From the cell containing the given text, extract its center point as (x, y) coordinate. 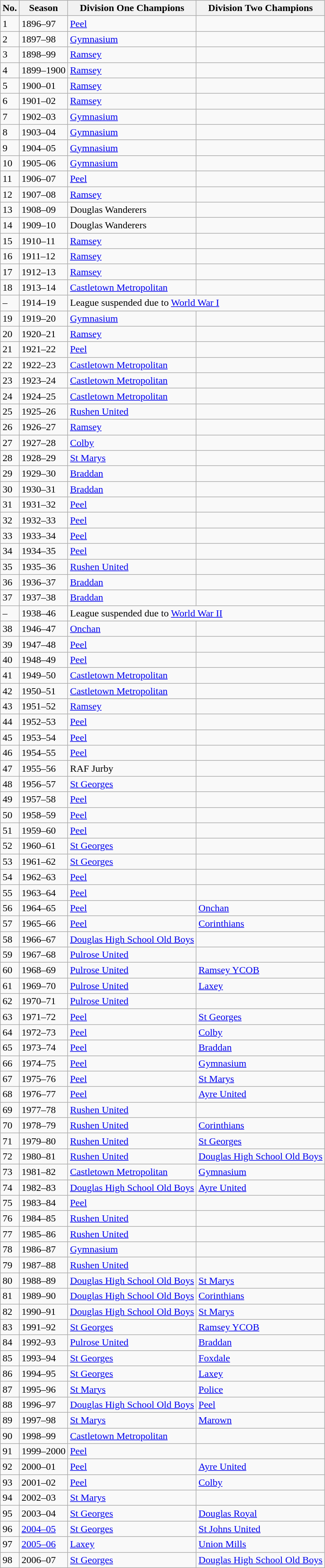
5 (10, 86)
12 (10, 194)
1930–31 (43, 489)
1976–77 (43, 1094)
1937–38 (43, 598)
51 (10, 830)
62 (10, 1001)
1929–30 (43, 474)
90 (10, 1435)
1984–85 (43, 1219)
1920–21 (43, 334)
33 (10, 536)
1900–01 (43, 86)
League suspended due to World War II (196, 613)
1960–61 (43, 846)
6 (10, 101)
1956–57 (43, 784)
47 (10, 769)
65 (10, 1048)
1936–37 (43, 582)
1946–47 (43, 629)
36 (10, 582)
54 (10, 877)
1897–98 (43, 39)
Foxdale (260, 1358)
58 (10, 939)
8 (10, 132)
4 (10, 70)
2005–06 (43, 1544)
14 (10, 225)
37 (10, 598)
67 (10, 1079)
87 (10, 1389)
93 (10, 1482)
26 (10, 427)
21 (10, 349)
Division One Champions (132, 8)
46 (10, 753)
2004–05 (43, 1529)
73 (10, 1172)
1981–82 (43, 1172)
86 (10, 1374)
1926–27 (43, 427)
1952–53 (43, 722)
1950–51 (43, 691)
1977–78 (43, 1110)
2000–01 (43, 1467)
1998–99 (43, 1435)
94 (10, 1498)
1905–06 (43, 163)
7 (10, 117)
1933–34 (43, 536)
1910–11 (43, 241)
1924–25 (43, 396)
16 (10, 256)
1934–35 (43, 551)
1999–2000 (43, 1451)
25 (10, 411)
18 (10, 287)
St Johns United (260, 1529)
1990–91 (43, 1312)
1909–10 (43, 225)
19 (10, 318)
Police (260, 1389)
1914–19 (43, 303)
23 (10, 380)
39 (10, 644)
1974–75 (43, 1063)
1904–05 (43, 148)
1982–83 (43, 1188)
1996–97 (43, 1405)
17 (10, 272)
70 (10, 1125)
38 (10, 629)
98 (10, 1560)
1948–49 (43, 660)
1928–29 (43, 458)
1951–52 (43, 707)
1980–81 (43, 1156)
1896–97 (43, 24)
2001–02 (43, 1482)
32 (10, 520)
20 (10, 334)
52 (10, 846)
1988–89 (43, 1281)
No. (10, 8)
79 (10, 1265)
Marown (260, 1420)
77 (10, 1234)
1994–95 (43, 1374)
1899–1900 (43, 70)
13 (10, 210)
97 (10, 1544)
1963–64 (43, 892)
RAF Jurby (132, 769)
53 (10, 861)
2003–04 (43, 1513)
74 (10, 1188)
40 (10, 660)
34 (10, 551)
Season (43, 8)
1955–56 (43, 769)
1991–92 (43, 1327)
1995–96 (43, 1389)
1953–54 (43, 738)
30 (10, 489)
66 (10, 1063)
1949–50 (43, 675)
1922–23 (43, 365)
24 (10, 396)
1898–99 (43, 55)
1913–14 (43, 287)
1971–72 (43, 1017)
Division Two Champions (260, 8)
31 (10, 505)
89 (10, 1420)
64 (10, 1032)
75 (10, 1203)
1975–76 (43, 1079)
1970–71 (43, 1001)
72 (10, 1156)
45 (10, 738)
44 (10, 722)
1903–04 (43, 132)
61 (10, 986)
1912–13 (43, 272)
1925–26 (43, 411)
1978–79 (43, 1125)
1907–08 (43, 194)
1954–55 (43, 753)
60 (10, 970)
28 (10, 458)
29 (10, 474)
56 (10, 908)
68 (10, 1094)
1923–24 (43, 380)
41 (10, 675)
1968–69 (43, 970)
43 (10, 707)
78 (10, 1250)
1965–66 (43, 923)
League suspended due to World War I (196, 303)
76 (10, 1219)
1969–70 (43, 986)
9 (10, 148)
49 (10, 799)
Douglas Royal (260, 1513)
95 (10, 1513)
15 (10, 241)
1919–20 (43, 318)
42 (10, 691)
1992–93 (43, 1343)
1906–07 (43, 179)
2002–03 (43, 1498)
81 (10, 1296)
1935–36 (43, 567)
1967–68 (43, 955)
2006–07 (43, 1560)
Union Mills (260, 1544)
1932–33 (43, 520)
1964–65 (43, 908)
1993–94 (43, 1358)
1973–74 (43, 1048)
1962–63 (43, 877)
1987–88 (43, 1265)
1986–87 (43, 1250)
82 (10, 1312)
1997–98 (43, 1420)
83 (10, 1327)
63 (10, 1017)
1927–28 (43, 442)
3 (10, 55)
92 (10, 1467)
88 (10, 1405)
1921–22 (43, 349)
1989–90 (43, 1296)
69 (10, 1110)
1966–67 (43, 939)
1985–86 (43, 1234)
1938–46 (43, 613)
59 (10, 955)
80 (10, 1281)
35 (10, 567)
1958–59 (43, 815)
57 (10, 923)
85 (10, 1358)
1 (10, 24)
1931–32 (43, 505)
1901–02 (43, 101)
1911–12 (43, 256)
1983–84 (43, 1203)
1959–60 (43, 830)
1979–80 (43, 1141)
22 (10, 365)
96 (10, 1529)
10 (10, 163)
27 (10, 442)
50 (10, 815)
1972–73 (43, 1032)
84 (10, 1343)
1947–48 (43, 644)
1957–58 (43, 799)
91 (10, 1451)
48 (10, 784)
55 (10, 892)
2 (10, 39)
1902–03 (43, 117)
71 (10, 1141)
11 (10, 179)
1908–09 (43, 210)
1961–62 (43, 861)
